Extract the [x, y] coordinate from the center of the cell holding the provided text.  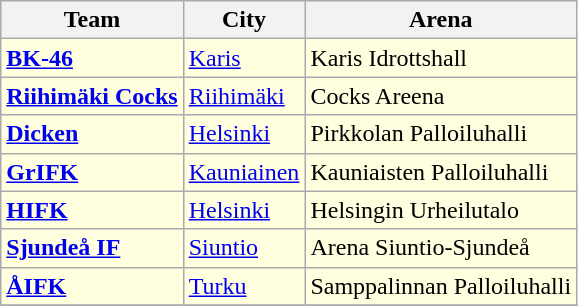
City [244, 20]
Helsingin Urheilutalo [441, 210]
Samppalinnan Palloiluhalli [441, 286]
Cocks Areena [441, 96]
HIFK [92, 210]
Arena Siuntio-Sjundeå [441, 248]
Turku [244, 286]
Sjundeå IF [92, 248]
Dicken [92, 134]
Riihimäki Cocks [92, 96]
Siuntio [244, 248]
ÅIFK [92, 286]
GrIFK [92, 172]
Team [92, 20]
Pirkkolan Palloiluhalli [441, 134]
Karis [244, 58]
Karis Idrottshall [441, 58]
Kauniainen [244, 172]
Riihimäki [244, 96]
Kauniaisten Palloiluhalli [441, 172]
Arena [441, 20]
BK-46 [92, 58]
